Capture the cell that displays the provided text and extract its (X, Y) central coordinate. 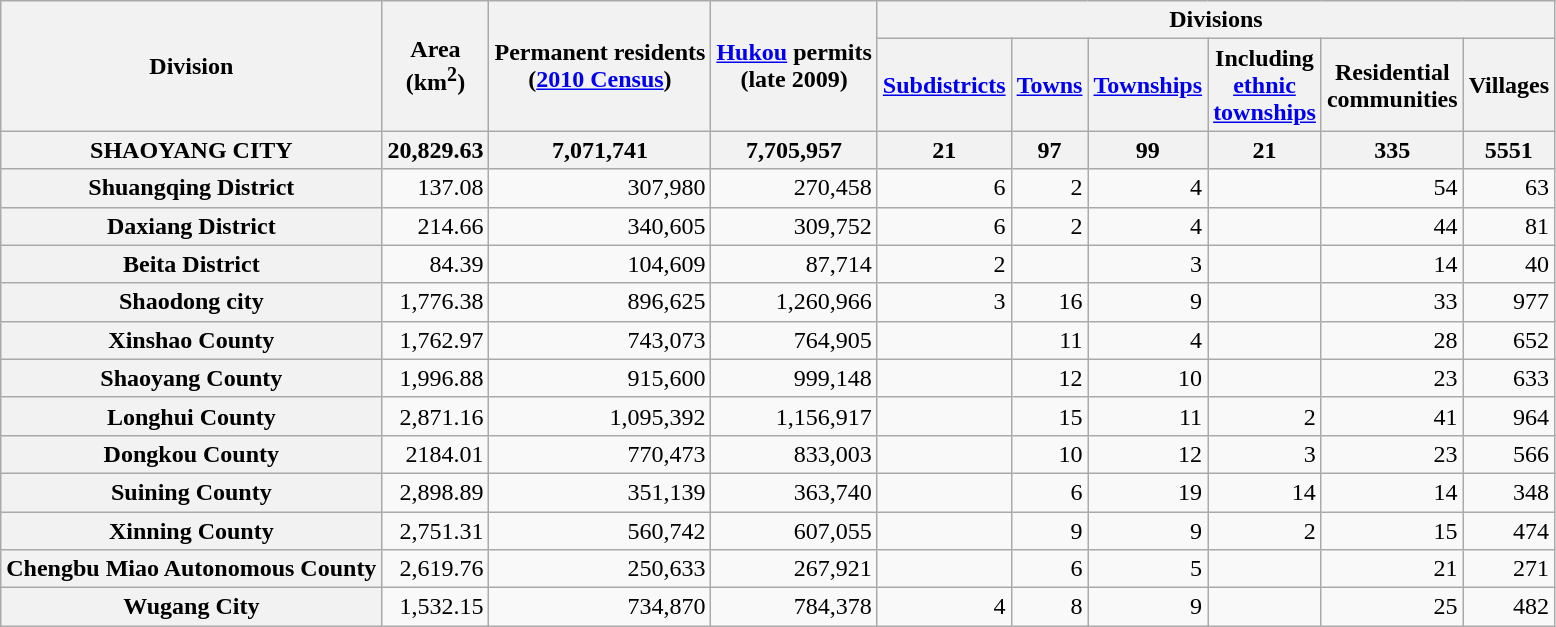
Residentialcommunities (1392, 85)
20,829.63 (436, 150)
Divisions (1216, 20)
Hukou permits (late 2009) (794, 66)
1,156,917 (794, 416)
Xinning County (192, 531)
566 (1509, 454)
770,473 (600, 454)
915,600 (600, 378)
SHAOYANG CITY (192, 150)
2,751.31 (436, 531)
40 (1509, 264)
54 (1392, 188)
16 (1050, 302)
351,139 (600, 492)
363,740 (794, 492)
84.39 (436, 264)
Towns (1050, 85)
Shaodong city (192, 302)
7,705,957 (794, 150)
307,980 (600, 188)
Beita District (192, 264)
Villages (1509, 85)
1,095,392 (600, 416)
335 (1392, 150)
964 (1509, 416)
2184.01 (436, 454)
474 (1509, 531)
44 (1392, 226)
Daxiang District (192, 226)
Shuangqing District (192, 188)
Suining County (192, 492)
104,609 (600, 264)
Townships (1148, 85)
340,605 (600, 226)
Shaoyang County (192, 378)
607,055 (794, 531)
137.08 (436, 188)
97 (1050, 150)
5 (1148, 569)
1,762.97 (436, 340)
999,148 (794, 378)
977 (1509, 302)
764,905 (794, 340)
271 (1509, 569)
309,752 (794, 226)
Wugang City (192, 607)
250,633 (600, 569)
2,619.76 (436, 569)
Permanent residents (2010 Census) (600, 66)
Subdistricts (944, 85)
Includingethnictownships (1265, 85)
2,871.16 (436, 416)
Area (km2) (436, 66)
Xinshao County (192, 340)
28 (1392, 340)
2,898.89 (436, 492)
784,378 (794, 607)
743,073 (600, 340)
633 (1509, 378)
87,714 (794, 264)
Longhui County (192, 416)
99 (1148, 150)
734,870 (600, 607)
1,776.38 (436, 302)
33 (1392, 302)
41 (1392, 416)
81 (1509, 226)
5551 (1509, 150)
267,921 (794, 569)
19 (1148, 492)
652 (1509, 340)
Dongkou County (192, 454)
Chengbu Miao Autonomous County (192, 569)
214.66 (436, 226)
833,003 (794, 454)
63 (1509, 188)
1,260,966 (794, 302)
1,996.88 (436, 378)
8 (1050, 607)
482 (1509, 607)
1,532.15 (436, 607)
348 (1509, 492)
560,742 (600, 531)
25 (1392, 607)
Division (192, 66)
270,458 (794, 188)
896,625 (600, 302)
7,071,741 (600, 150)
